Extract the (x, y) coordinate from the center of the cell holding the provided text.  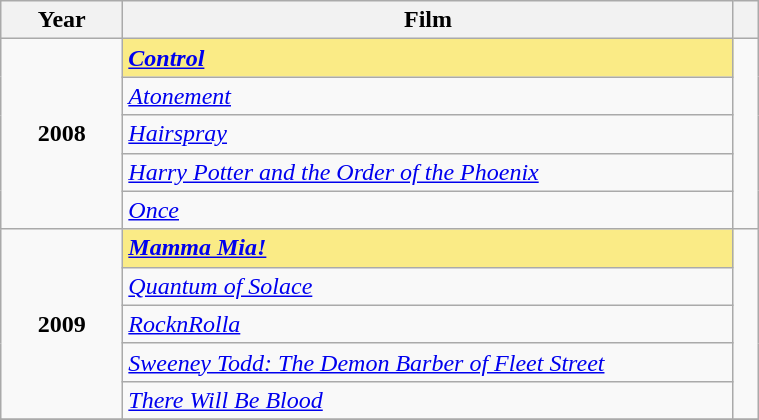
Film (428, 20)
2009 (62, 324)
Quantum of Solace (428, 286)
Harry Potter and the Order of the Phoenix (428, 172)
Control (428, 58)
2008 (62, 134)
RocknRolla (428, 324)
There Will Be Blood (428, 400)
Mamma Mia! (428, 248)
Year (62, 20)
Once (428, 210)
Hairspray (428, 134)
Atonement (428, 96)
Sweeney Todd: The Demon Barber of Fleet Street (428, 362)
